Identify which cell holds the provided text, then report its [x, y] central coordinate. 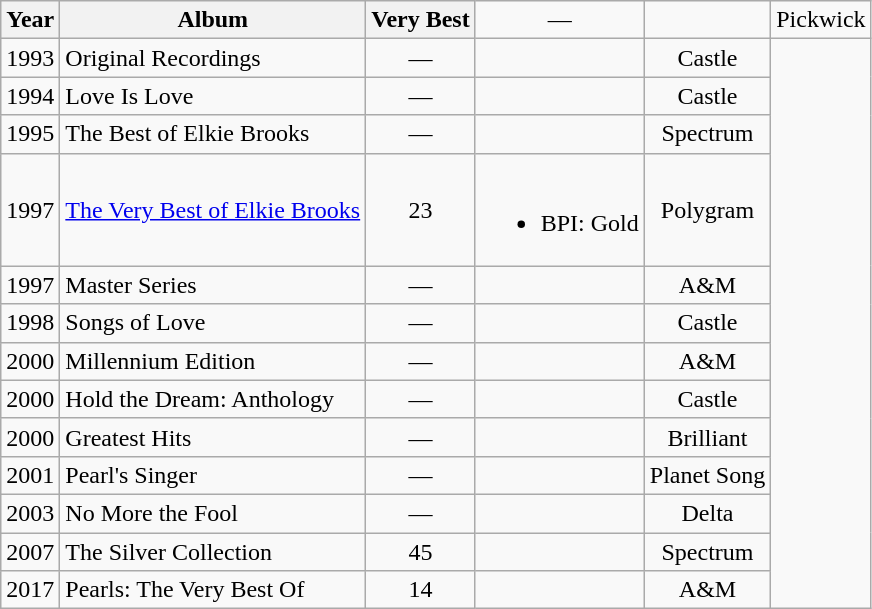
Delta [707, 513]
2003 [30, 513]
Year [30, 20]
The Best of Elkie Brooks [213, 134]
Hold the Dream: Anthology [213, 399]
Very Best [421, 20]
2007 [30, 551]
1994 [30, 96]
The Very Best of Elkie Brooks [213, 210]
Master Series [213, 285]
Planet Song [707, 475]
Pearls: The Very Best Of [213, 590]
1998 [30, 323]
Millennium Edition [213, 361]
Pearl's Singer [213, 475]
BPI: Gold [560, 210]
Songs of Love [213, 323]
1993 [30, 58]
Album [213, 20]
14 [421, 590]
2017 [30, 590]
Love Is Love [213, 96]
No More the Fool [213, 513]
The Silver Collection [213, 551]
Polygram [707, 210]
1995 [30, 134]
23 [421, 210]
Greatest Hits [213, 437]
45 [421, 551]
Pickwick [821, 20]
Brilliant [707, 437]
Original Recordings [213, 58]
2001 [30, 475]
